Detect which cell encompasses the target text, then output its [x, y] center coordinate. 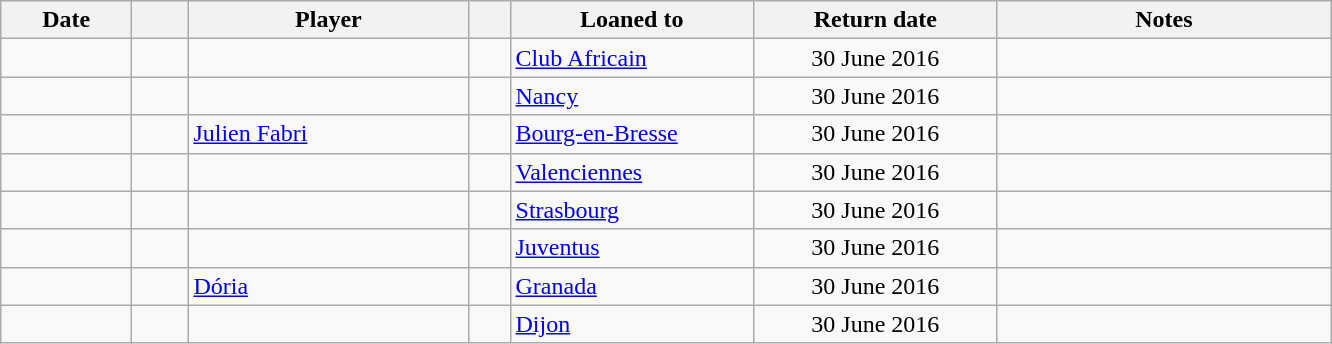
Nancy [632, 96]
Bourg-en-Bresse [632, 134]
Player [328, 20]
Juventus [632, 248]
Dória [328, 286]
Strasbourg [632, 210]
Dijon [632, 324]
Date [66, 20]
Notes [1164, 20]
Return date [876, 20]
Valenciennes [632, 172]
Granada [632, 286]
Julien Fabri [328, 134]
Loaned to [632, 20]
Club Africain [632, 58]
